Determine the (X, Y) coordinate at the center of the cell enclosing the given text.  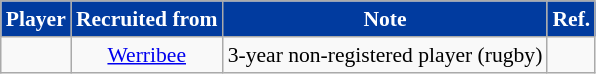
3-year non-registered player (rugby) (386, 55)
Note (386, 19)
Recruited from (147, 19)
Ref. (571, 19)
Player (36, 19)
Werribee (147, 55)
